Provide the (x, y) coordinate of the cell's center where the given text is located.  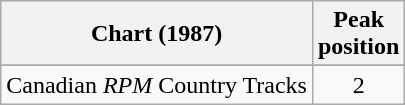
Chart (1987) (157, 34)
Peakposition (358, 34)
2 (358, 85)
Canadian RPM Country Tracks (157, 85)
